Return [X, Y] of the center of cell containing provided text 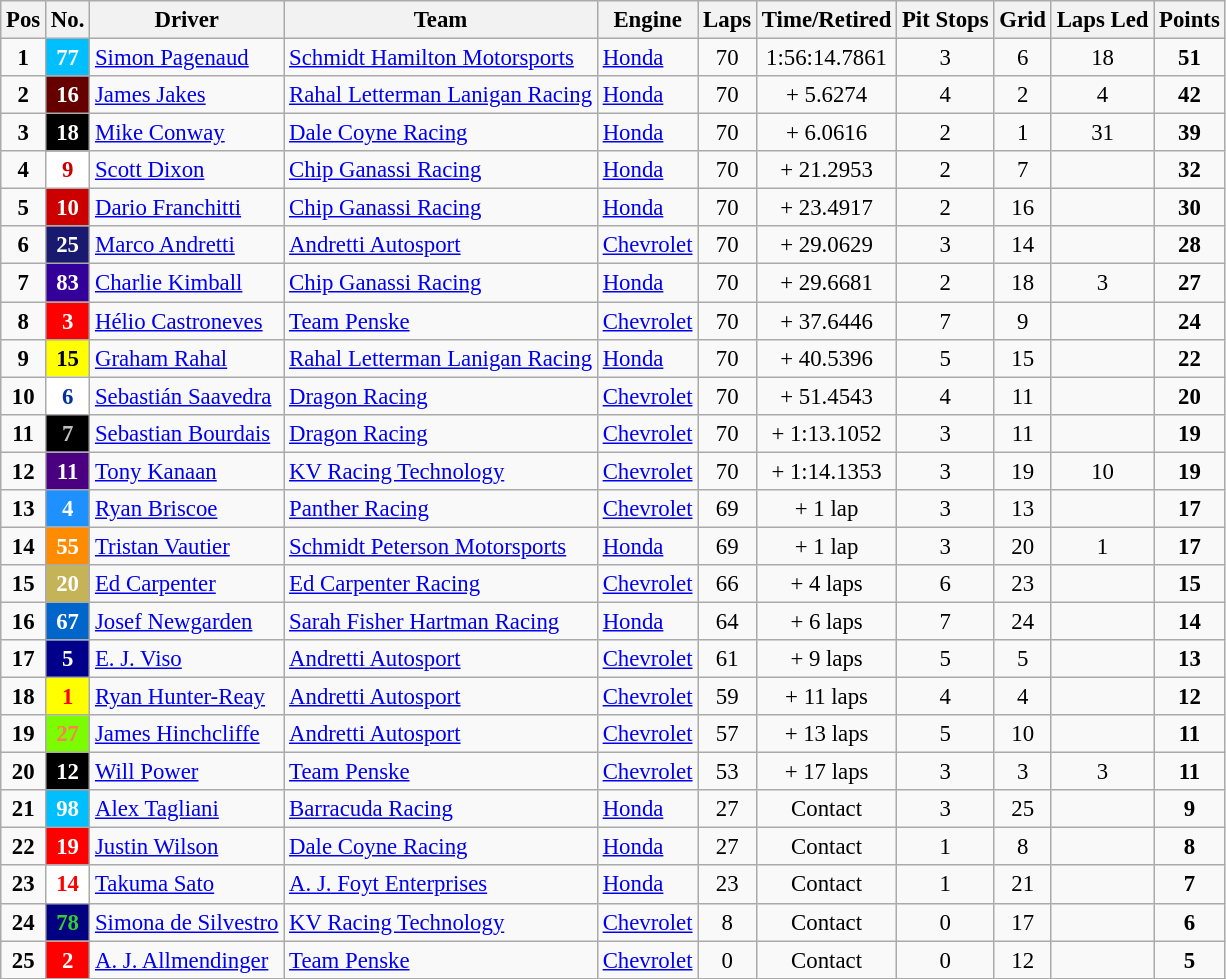
Mike Conway [187, 133]
66 [728, 584]
78 [68, 922]
Team [441, 20]
+ 23.4917 [827, 208]
+ 29.0629 [827, 245]
+ 11 laps [827, 697]
Pos [24, 20]
Charlie Kimball [187, 283]
Takuma Sato [187, 885]
+ 9 laps [827, 659]
32 [1190, 170]
+ 1:13.1052 [827, 433]
Dario Franchitti [187, 208]
53 [728, 772]
+ 37.6446 [827, 321]
Panther Racing [441, 509]
31 [1102, 133]
Grid [1022, 20]
Pit Stops [946, 20]
Graham Rahal [187, 358]
Tristan Vautier [187, 546]
42 [1190, 95]
67 [68, 621]
Justin Wilson [187, 847]
83 [68, 283]
+ 51.4543 [827, 396]
55 [68, 546]
1:56:14.7861 [827, 58]
Sebastian Bourdais [187, 433]
+ 17 laps [827, 772]
Laps Led [1102, 20]
57 [728, 734]
Sarah Fisher Hartman Racing [441, 621]
Alex Tagliani [187, 809]
28 [1190, 245]
No. [68, 20]
Tony Kanaan [187, 471]
Scott Dixon [187, 170]
+ 1:14.1353 [827, 471]
+ 13 laps [827, 734]
James Hinchcliffe [187, 734]
James Jakes [187, 95]
Points [1190, 20]
A. J. Allmendinger [187, 960]
39 [1190, 133]
A. J. Foyt Enterprises [441, 885]
59 [728, 697]
+ 6.0616 [827, 133]
+ 40.5396 [827, 358]
Ed Carpenter Racing [441, 584]
Sebastián Saavedra [187, 396]
+ 29.6681 [827, 283]
Hélio Castroneves [187, 321]
Ryan Briscoe [187, 509]
64 [728, 621]
Schmidt Peterson Motorsports [441, 546]
Will Power [187, 772]
Simona de Silvestro [187, 922]
Ed Carpenter [187, 584]
77 [68, 58]
Marco Andretti [187, 245]
Josef Newgarden [187, 621]
61 [728, 659]
Driver [187, 20]
Laps [728, 20]
E. J. Viso [187, 659]
30 [1190, 208]
Engine [647, 20]
+ 4 laps [827, 584]
+ 5.6274 [827, 95]
Barracuda Racing [441, 809]
Schmidt Hamilton Motorsports [441, 58]
+ 21.2953 [827, 170]
Simon Pagenaud [187, 58]
+ 6 laps [827, 621]
Time/Retired [827, 20]
51 [1190, 58]
98 [68, 809]
Ryan Hunter-Reay [187, 697]
